Detect which cell encompasses the target text, then output its [X, Y] center coordinate. 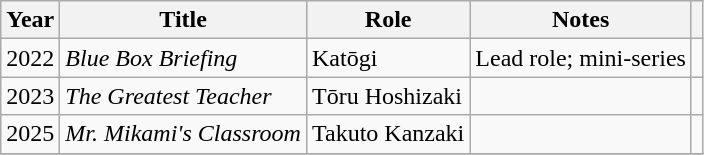
Notes [581, 20]
2022 [30, 58]
Role [388, 20]
Mr. Mikami's Classroom [184, 134]
Tōru Hoshizaki [388, 96]
Katōgi [388, 58]
2023 [30, 96]
The Greatest Teacher [184, 96]
Year [30, 20]
2025 [30, 134]
Blue Box Briefing [184, 58]
Title [184, 20]
Takuto Kanzaki [388, 134]
Lead role; mini-series [581, 58]
